Output the [x, y] coordinate of the center of the cell containing the given text.  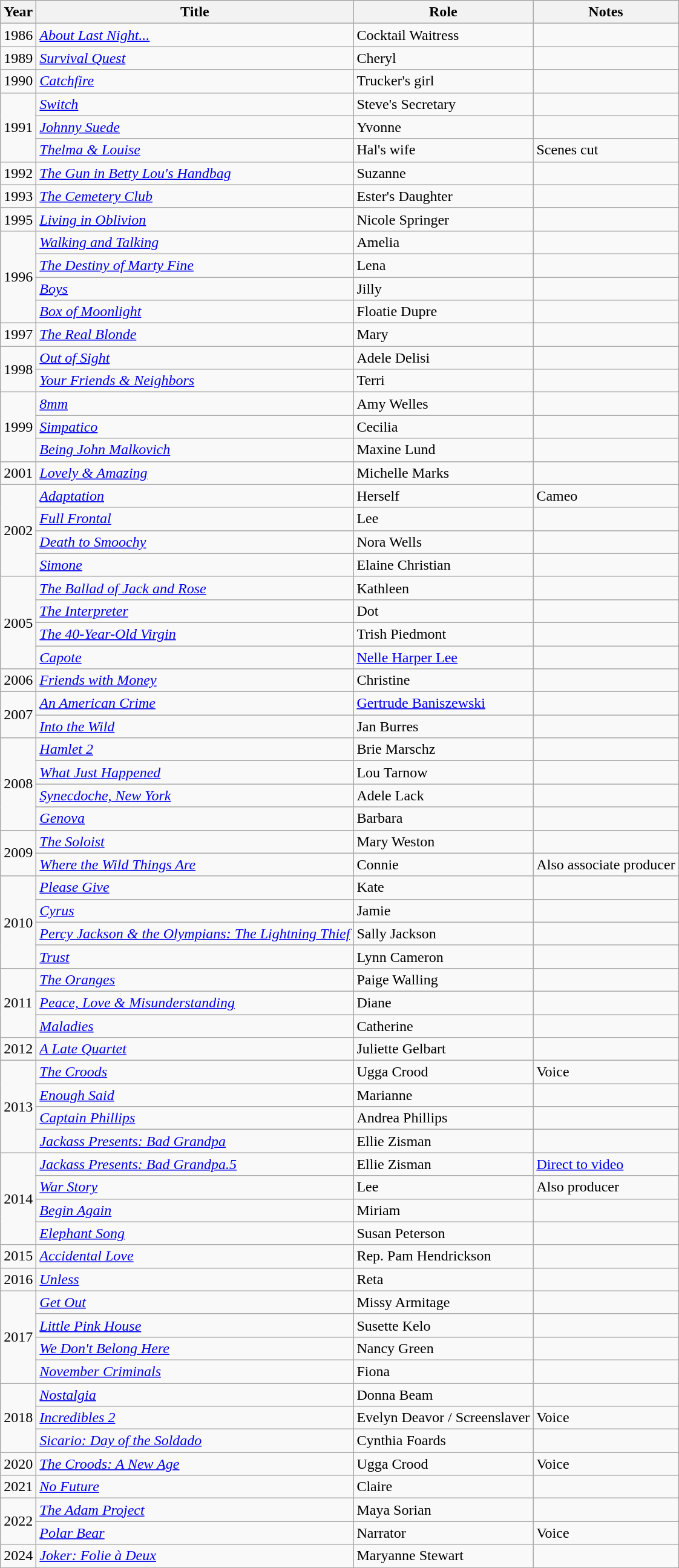
Polar Bear [195, 1533]
Unless [195, 1279]
Elaine Christian [443, 565]
The Cemetery Club [195, 196]
Joker: Folie à Deux [195, 1556]
2009 [18, 853]
Cyrus [195, 911]
Juliette Gelbart [443, 1049]
The Gun in Betty Lou's Handbag [195, 173]
Living in Oblivion [195, 219]
Maryanne Stewart [443, 1556]
Into the Wild [195, 726]
Walking and Talking [195, 242]
Nicole Springer [443, 219]
The Croods: A New Age [195, 1464]
2006 [18, 680]
The 40-Year-Old Virgin [195, 634]
Catherine [443, 1026]
2017 [18, 1337]
1998 [18, 369]
Jackass Presents: Bad Grandpa [195, 1141]
2011 [18, 1003]
Get Out [195, 1302]
Jan Burres [443, 726]
Genova [195, 819]
Nostalgia [195, 1394]
Direct to video [606, 1164]
Adele Lack [443, 796]
What Just Happened [195, 772]
1989 [18, 58]
Andrea Phillips [443, 1118]
Amy Welles [443, 404]
Simone [195, 565]
Christine [443, 680]
We Don't Belong Here [195, 1348]
2016 [18, 1279]
1986 [18, 35]
Johnny Suede [195, 127]
Maxine Lund [443, 450]
Jilly [443, 289]
Being John Malkovich [195, 450]
1992 [18, 173]
2002 [18, 530]
Miriam [443, 1210]
Accidental Love [195, 1256]
Susette Kelo [443, 1325]
Where the Wild Things Are [195, 865]
1996 [18, 277]
Nancy Green [443, 1348]
The Real Blonde [195, 335]
Evelyn Deavor / Screenslaver [443, 1418]
Percy Jackson & the Olympians: The Lightning Thief [195, 934]
Lovely & Amazing [195, 473]
Cocktail Waitress [443, 35]
Box of Moonlight [195, 312]
A Late Quartet [195, 1049]
Connie [443, 865]
Trucker's girl [443, 81]
Dot [443, 611]
Nora Wells [443, 542]
Yvonne [443, 127]
Trish Piedmont [443, 634]
Role [443, 12]
Begin Again [195, 1210]
Donna Beam [443, 1394]
Claire [443, 1487]
2018 [18, 1417]
1995 [18, 219]
Jackass Presents: Bad Grandpa.5 [195, 1164]
Notes [606, 12]
Gertrude Baniszewski [443, 703]
Little Pink House [195, 1325]
2001 [18, 473]
1997 [18, 335]
Lena [443, 265]
Herself [443, 496]
The Soloist [195, 842]
Narrator [443, 1533]
Title [195, 12]
Diane [443, 1003]
Reta [443, 1279]
Peace, Love & Misunderstanding [195, 1003]
Ester's Daughter [443, 196]
Maladies [195, 1026]
Mary [443, 335]
Mary Weston [443, 842]
The Oranges [195, 980]
About Last Night... [195, 35]
Captain Phillips [195, 1118]
1999 [18, 427]
Scenes cut [606, 150]
Fiona [443, 1371]
2008 [18, 784]
November Criminals [195, 1371]
Death to Smoochy [195, 542]
An American Crime [195, 703]
Kate [443, 888]
1993 [18, 196]
Sicario: Day of the Soldado [195, 1441]
Adaptation [195, 496]
Susan Peterson [443, 1233]
Hal's wife [443, 150]
2005 [18, 622]
Also producer [606, 1187]
Marianne [443, 1095]
Incredibles 2 [195, 1418]
Suzanne [443, 173]
2013 [18, 1107]
Please Give [195, 888]
The Destiny of Marty Fine [195, 265]
The Croods [195, 1072]
Switch [195, 104]
Friends with Money [195, 680]
Brie Marschz [443, 749]
Barbara [443, 819]
Missy Armitage [443, 1302]
2007 [18, 715]
Simpatico [195, 427]
Boys [195, 289]
Capote [195, 657]
Paige Walling [443, 980]
2015 [18, 1256]
Adele Delisi [443, 358]
Cheryl [443, 58]
Your Friends & Neighbors [195, 381]
2020 [18, 1464]
The Adam Project [195, 1510]
Lou Tarnow [443, 772]
Terri [443, 381]
Catchfire [195, 81]
8mm [195, 404]
Synecdoche, New York [195, 796]
2012 [18, 1049]
Jamie [443, 911]
Michelle Marks [443, 473]
2014 [18, 1199]
Steve's Secretary [443, 104]
Hamlet 2 [195, 749]
Maya Sorian [443, 1510]
Trust [195, 957]
Amelia [443, 242]
Lynn Cameron [443, 957]
The Ballad of Jack and Rose [195, 588]
The Interpreter [195, 611]
2024 [18, 1556]
2010 [18, 922]
Cecilia [443, 427]
2022 [18, 1521]
Year [18, 12]
Full Frontal [195, 519]
War Story [195, 1187]
Nelle Harper Lee [443, 657]
Thelma & Louise [195, 150]
Rep. Pam Hendrickson [443, 1256]
No Future [195, 1487]
Elephant Song [195, 1233]
Kathleen [443, 588]
Cameo [606, 496]
Also associate producer [606, 865]
Survival Quest [195, 58]
Out of Sight [195, 358]
1991 [18, 127]
Enough Said [195, 1095]
Sally Jackson [443, 934]
Cynthia Foards [443, 1441]
1990 [18, 81]
Floatie Dupre [443, 312]
2021 [18, 1487]
